Pinpoint the cell where the given text exists, returning its [x, y] midpoint coordinate. 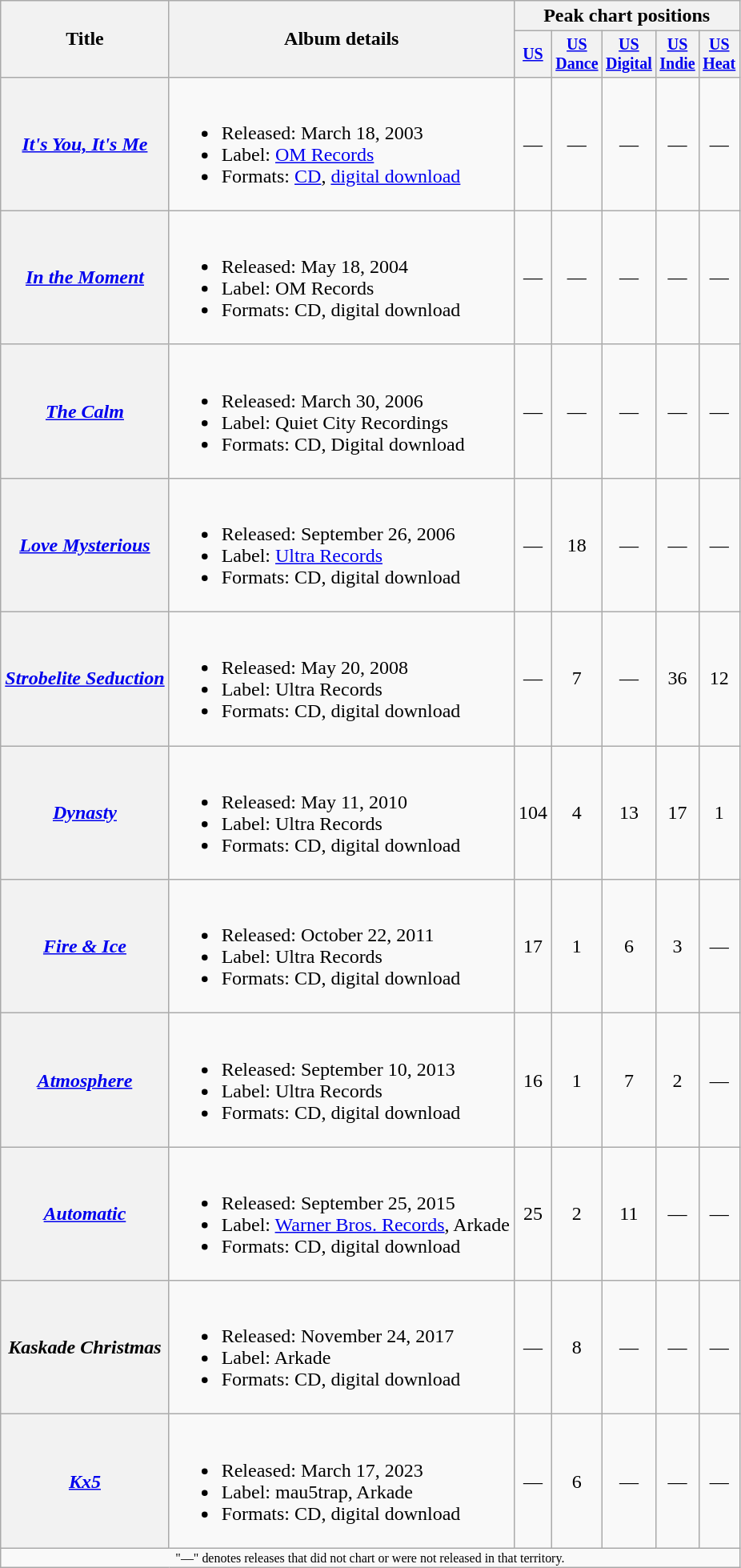
4 [576, 813]
16 [533, 1081]
Released: November 24, 2017Label: ArkadeFormats: CD, digital download [341, 1348]
The Calm [85, 411]
8 [576, 1348]
11 [629, 1213]
Released: May 11, 2010Label: Ultra RecordsFormats: CD, digital download [341, 813]
Automatic [85, 1213]
Atmosphere [85, 1081]
Released: March 30, 2006Label: Quiet City RecordingsFormats: CD, Digital download [341, 411]
It's You, It's Me [85, 144]
Dynasty [85, 813]
Released: September 25, 2015Label: Warner Bros. Records, ArkadeFormats: CD, digital download [341, 1213]
In the Moment [85, 277]
Released: March 17, 2023Label: mau5trap, ArkadeFormats: CD, digital download [341, 1481]
36 [678, 679]
US Heat [719, 54]
Album details [341, 39]
Title [85, 39]
Kaskade Christmas [85, 1348]
US [533, 54]
25 [533, 1213]
18 [576, 544]
US Digital [629, 54]
Fire & Ice [85, 946]
Love Mysterious [85, 544]
Kx5 [85, 1481]
Released: March 18, 2003Label: OM RecordsFormats: CD, digital download [341, 144]
US Indie [678, 54]
Peak chart positions [627, 16]
Strobelite Seduction [85, 679]
12 [719, 679]
3 [678, 946]
104 [533, 813]
Released: September 10, 2013Label: Ultra RecordsFormats: CD, digital download [341, 1081]
Released: October 22, 2011Label: Ultra RecordsFormats: CD, digital download [341, 946]
US Dance [576, 54]
Released: May 18, 2004Label: OM RecordsFormats: CD, digital download [341, 277]
Released: September 26, 2006Label: Ultra RecordsFormats: CD, digital download [341, 544]
13 [629, 813]
Released: May 20, 2008Label: Ultra RecordsFormats: CD, digital download [341, 679]
"—" denotes releases that did not chart or were not released in that territory. [370, 1558]
